Find where the given text appears and provide that cell's center as [X, Y] coordinate. 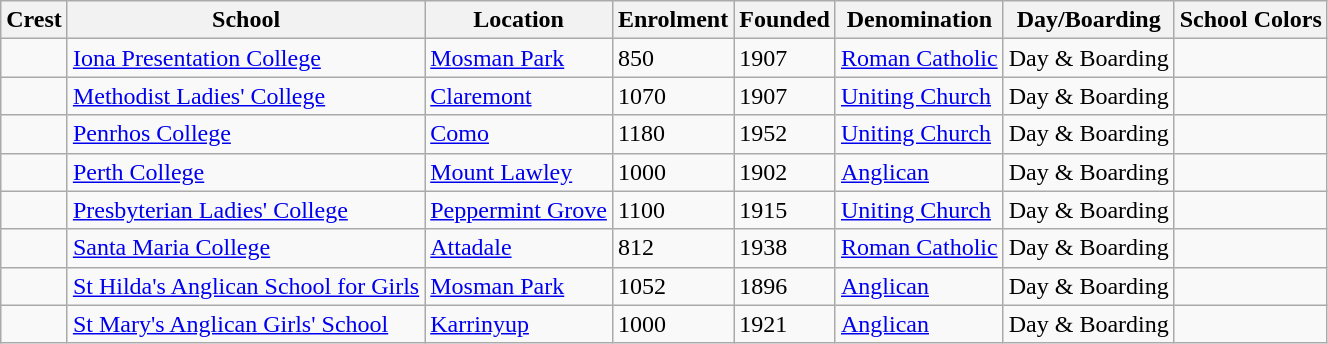
Penrhos College [246, 134]
1896 [785, 286]
1070 [672, 96]
1100 [672, 210]
St Hilda's Anglican School for Girls [246, 286]
Iona Presentation College [246, 58]
Denomination [919, 20]
1902 [785, 172]
812 [672, 248]
1052 [672, 286]
Presbyterian Ladies' College [246, 210]
850 [672, 58]
Enrolment [672, 20]
Perth College [246, 172]
Crest [34, 20]
Methodist Ladies' College [246, 96]
Day/Boarding [1088, 20]
School Colors [1250, 20]
Claremont [519, 96]
Como [519, 134]
Santa Maria College [246, 248]
1952 [785, 134]
1921 [785, 324]
1180 [672, 134]
School [246, 20]
1915 [785, 210]
Location [519, 20]
Mount Lawley [519, 172]
Peppermint Grove [519, 210]
1938 [785, 248]
Founded [785, 20]
St Mary's Anglican Girls' School [246, 324]
Attadale [519, 248]
Karrinyup [519, 324]
